Return the (x, y) coordinate for the center point of the cell that contains the specified text.  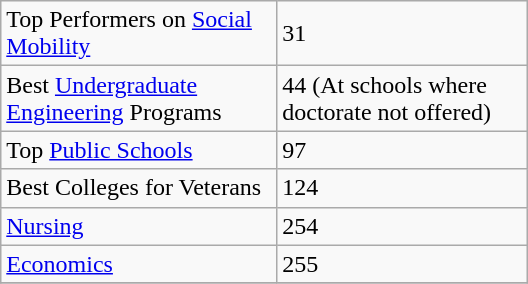
Top Performers on Social Mobility (139, 34)
Economics (139, 264)
31 (402, 34)
Best Undergraduate Engineering Programs (139, 98)
255 (402, 264)
Best Colleges for Veterans (139, 188)
97 (402, 150)
Top Public Schools (139, 150)
254 (402, 226)
44 (At schools where doctorate not offered) (402, 98)
Nursing (139, 226)
124 (402, 188)
